Provide the (x, y) coordinate of the cell's center where the given text is located.  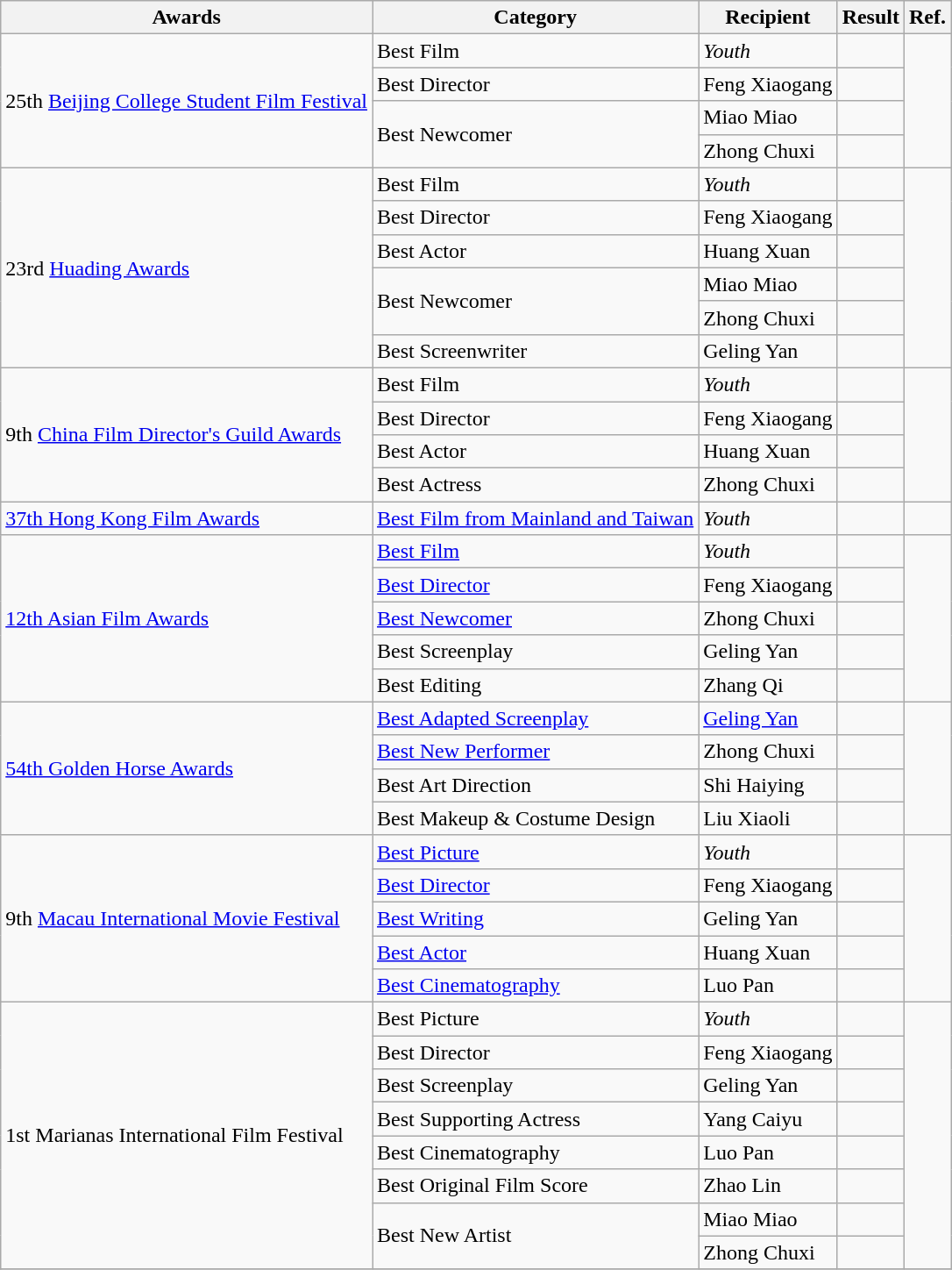
Best Editing (535, 685)
1st Marianas International Film Festival (187, 1136)
Awards (187, 18)
Best New Artist (535, 1236)
Result (870, 18)
Best Writing (535, 918)
12th Asian Film Awards (187, 618)
Zhao Lin (768, 1186)
Best Original Film Score (535, 1186)
Best Actress (535, 485)
Best Art Direction (535, 785)
Recipient (768, 18)
Shi Haiying (768, 785)
Zhang Qi (768, 685)
Best Adapted Screenplay (535, 718)
Category (535, 18)
Best Makeup & Costume Design (535, 818)
Yang Caiyu (768, 1119)
Best New Performer (535, 752)
Best Supporting Actress (535, 1119)
9th Macau International Movie Festival (187, 918)
Best Screenwriter (535, 351)
23rd Huading Awards (187, 268)
37th Hong Kong Film Awards (187, 518)
54th Golden Horse Awards (187, 768)
9th China Film Director's Guild Awards (187, 434)
Ref. (927, 18)
Liu Xiaoli (768, 818)
25th Beijing College Student Film Festival (187, 101)
Best Film from Mainland and Taiwan (535, 518)
